Return (x, y) of the center of cell containing provided text 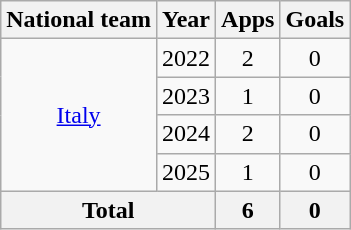
Apps (248, 20)
Goals (315, 20)
National team (79, 20)
2022 (186, 58)
2025 (186, 172)
Italy (79, 115)
Year (186, 20)
6 (248, 210)
Total (108, 210)
2023 (186, 96)
2024 (186, 134)
